Return the (x, y) coordinate for the center point of the cell that contains the specified text.  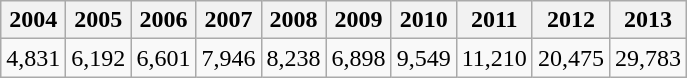
2012 (570, 20)
2008 (294, 20)
9,549 (424, 58)
7,946 (228, 58)
2010 (424, 20)
20,475 (570, 58)
2011 (494, 20)
11,210 (494, 58)
2006 (164, 20)
2005 (98, 20)
29,783 (648, 58)
2004 (34, 20)
2007 (228, 20)
8,238 (294, 58)
4,831 (34, 58)
6,192 (98, 58)
2013 (648, 20)
2009 (358, 20)
6,898 (358, 58)
6,601 (164, 58)
